Return the [x, y] coordinate for the center point of the cell that contains the specified text.  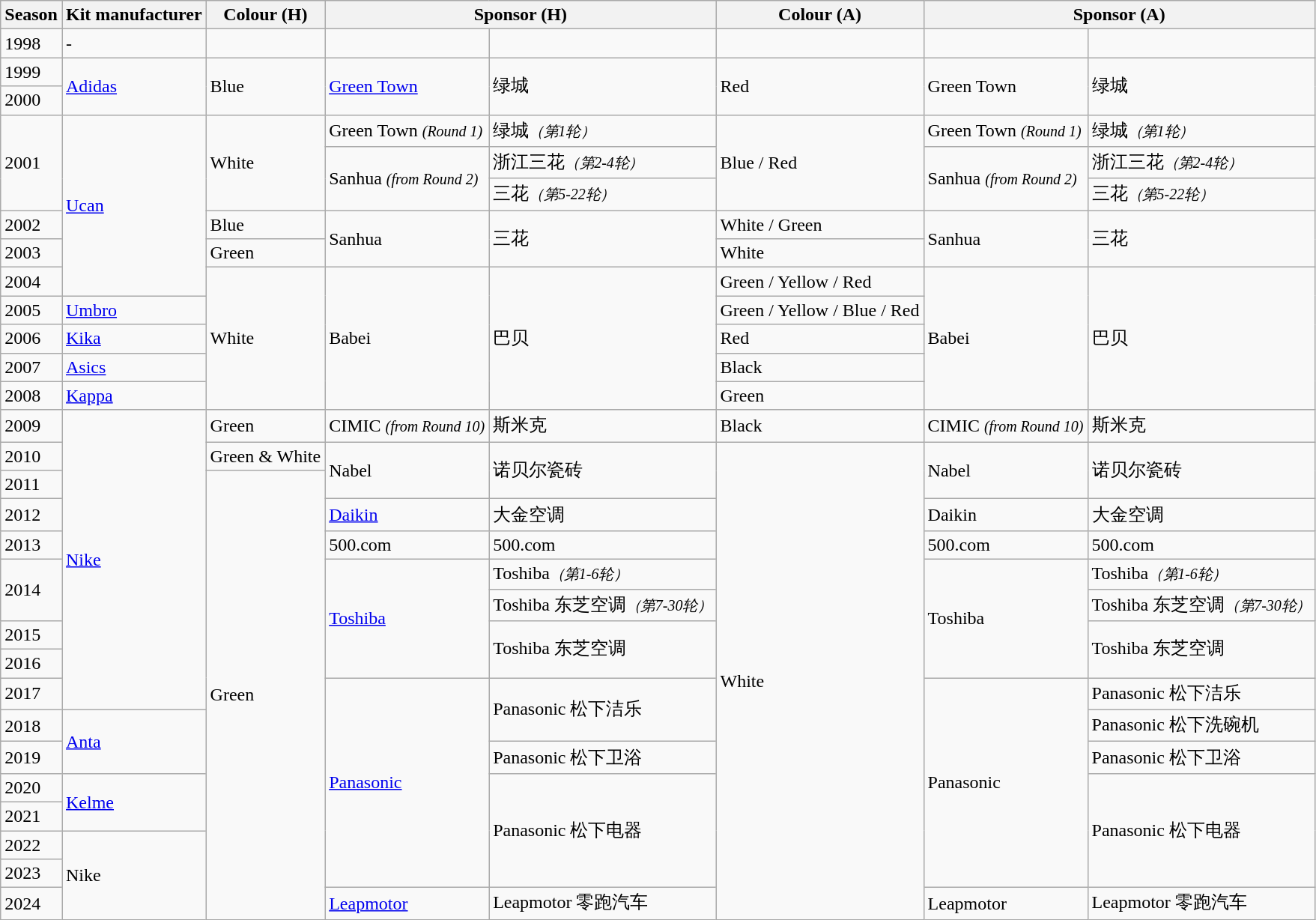
1998 [31, 43]
Anta [133, 742]
2023 [31, 874]
Sponsor (A) [1119, 15]
Season [31, 15]
2002 [31, 225]
- [133, 43]
Colour (H) [265, 15]
1999 [31, 72]
Green & White [265, 456]
Green / Yellow / Red [819, 282]
2018 [31, 725]
2006 [31, 339]
2007 [31, 367]
Asics [133, 367]
2022 [31, 844]
2004 [31, 282]
2019 [31, 758]
2012 [31, 515]
2017 [31, 694]
Colour (A) [819, 15]
2020 [31, 787]
2013 [31, 545]
2009 [31, 426]
2008 [31, 396]
2024 [31, 904]
Adidas [133, 86]
Panasonic 松下洗碗机 [1201, 725]
Ucan [133, 205]
Green / Yellow / Blue / Red [819, 310]
Sponsor (H) [521, 15]
2001 [31, 163]
Kika [133, 339]
2000 [31, 100]
2016 [31, 664]
Umbro [133, 310]
Blue / Red [819, 163]
2010 [31, 456]
2021 [31, 816]
Kappa [133, 396]
2005 [31, 310]
2014 [31, 590]
White / Green [819, 225]
2015 [31, 635]
Kit manufacturer [133, 15]
Kelme [133, 802]
2003 [31, 253]
2011 [31, 485]
